Return the [x, y] coordinate for the center point of the cell that contains the specified text.  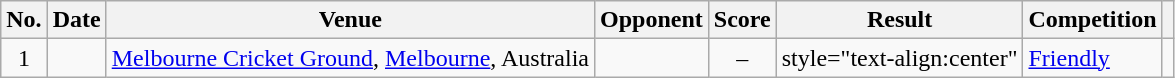
Melbourne Cricket Ground, Melbourne, Australia [350, 58]
Venue [350, 20]
1 [24, 58]
Friendly [1092, 58]
Score [742, 20]
No. [24, 20]
– [742, 58]
Competition [1092, 20]
Opponent [651, 20]
Date [76, 20]
Result [900, 20]
style="text-align:center" [900, 58]
